Return [x, y] of the center of cell containing provided text 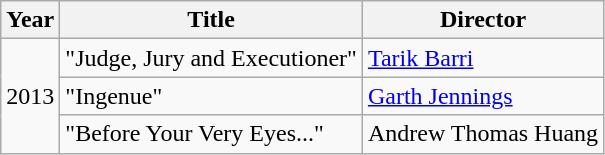
Year [30, 20]
"Before Your Very Eyes..." [212, 134]
"Ingenue" [212, 96]
Title [212, 20]
Tarik Barri [482, 58]
Director [482, 20]
2013 [30, 96]
"Judge, Jury and Executioner" [212, 58]
Andrew Thomas Huang [482, 134]
Garth Jennings [482, 96]
